Return the [x, y] coordinate for the center point of the cell that contains the specified text.  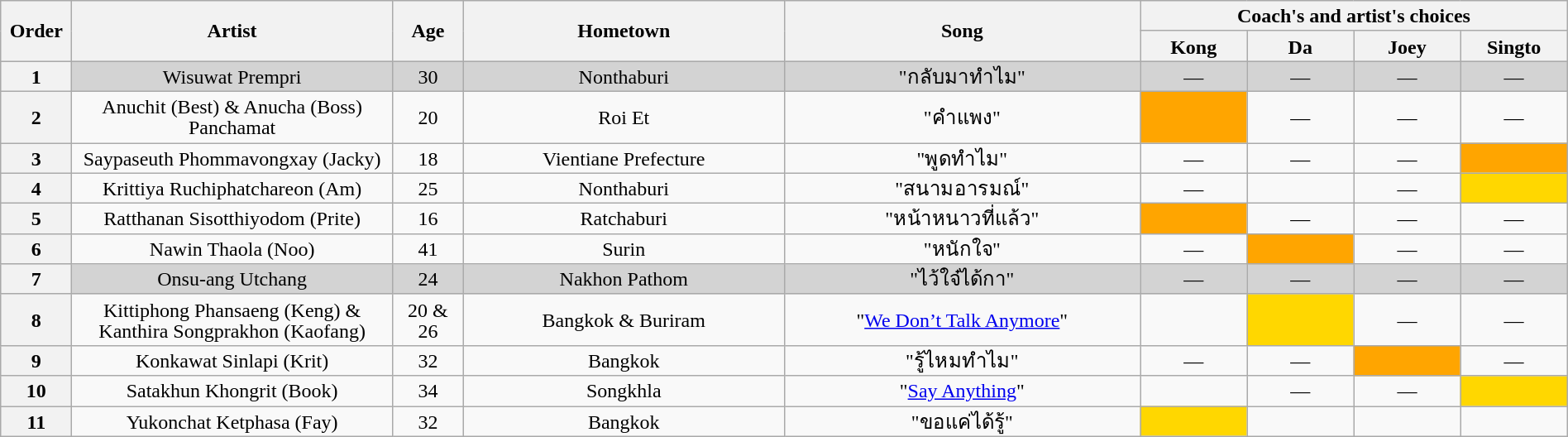
Da [1300, 46]
Vientiane Prefecture [624, 157]
Kittiphong Phansaeng (Keng) & Kanthira Songprakhon (Kaofang) [232, 319]
16 [428, 218]
34 [428, 391]
Ratthanan Sisotthiyodom (Prite) [232, 218]
"Say Anything" [963, 391]
Singto [1513, 46]
"พูดทำไม" [963, 157]
3 [36, 157]
8 [36, 319]
24 [428, 280]
"คำแพง" [963, 117]
"ไว้ใจ๋ได้กา" [963, 280]
Kong [1194, 46]
Yukonchat Ketphasa (Fay) [232, 420]
9 [36, 361]
"หน้าหนาวที่แล้ว" [963, 218]
Saypaseuth Phommavongxay (Jacky) [232, 157]
25 [428, 189]
10 [36, 391]
"หนักใจ" [963, 248]
Konkawat Sinlapi (Krit) [232, 361]
Nakhon Pathom [624, 280]
"รู้ไหมทําไม" [963, 361]
"We Don’t Talk Anymore" [963, 319]
Anuchit (Best) & Anucha (Boss) Panchamat [232, 117]
Order [36, 31]
Nawin Thaola (Noo) [232, 248]
"สนามอารมณ์" [963, 189]
Ratchaburi [624, 218]
"ขอแค่ได้รู้" [963, 420]
Song [963, 31]
"กลับมาทำไม" [963, 76]
20 & 26 [428, 319]
Songkhla [624, 391]
Coach's and artist's choices [1355, 17]
Surin [624, 248]
7 [36, 280]
6 [36, 248]
1 [36, 76]
4 [36, 189]
Joey [1408, 46]
11 [36, 420]
18 [428, 157]
20 [428, 117]
Artist [232, 31]
Hometown [624, 31]
Krittiya Ruchiphatchareon (Am) [232, 189]
Satakhun Khongrit (Book) [232, 391]
2 [36, 117]
Onsu-ang Utchang [232, 280]
5 [36, 218]
Age [428, 31]
41 [428, 248]
Bangkok & Buriram [624, 319]
Roi Et [624, 117]
30 [428, 76]
Wisuwat Prempri [232, 76]
